Pinpoint the cell where the given text exists, returning its [X, Y] midpoint coordinate. 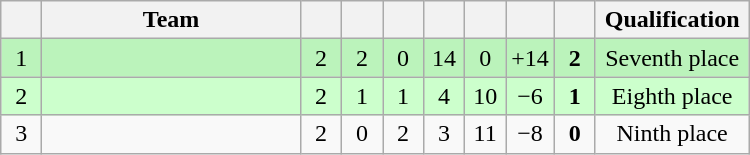
4 [444, 96]
Eighth place [672, 96]
Qualification [672, 20]
10 [486, 96]
14 [444, 58]
Ninth place [672, 134]
Team [172, 20]
11 [486, 134]
Seventh place [672, 58]
+14 [530, 58]
−6 [530, 96]
−8 [530, 134]
